Pinpoint the cell where the given text exists, returning its (X, Y) midpoint coordinate. 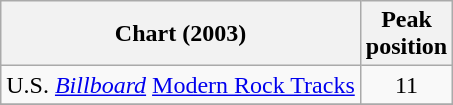
U.S. Billboard Modern Rock Tracks (181, 85)
Chart (2003) (181, 34)
Peakposition (406, 34)
11 (406, 85)
